Determine the [X, Y] coordinate at the center of the cell enclosing the given text.  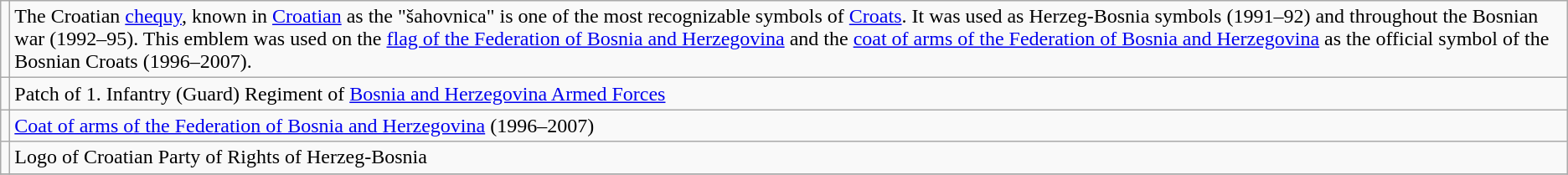
Logo of Croatian Party of Rights of Herzeg-Bosnia [789, 157]
Coat of arms of the Federation of Bosnia and Herzegovina (1996–2007) [789, 126]
Patch of 1. Infantry (Guard) Regiment of Bosnia and Herzegovina Armed Forces [789, 94]
